Output the [x, y] coordinate of the center of the cell containing the given text.  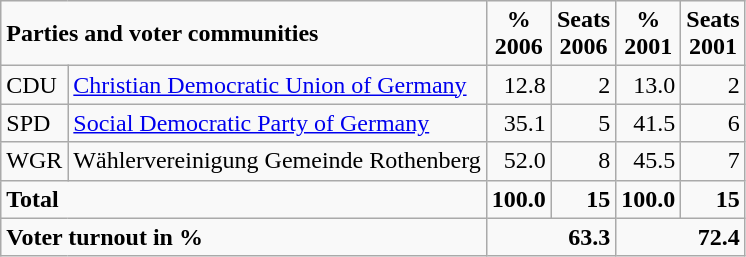
Social Democratic Party of Germany [277, 123]
41.5 [648, 123]
Wählervereinigung Gemeinde Rothenberg [277, 161]
Seats2006 [583, 34]
Christian Democratic Union of Germany [277, 85]
5 [583, 123]
45.5 [648, 161]
72.4 [680, 237]
%2006 [518, 34]
WGR [34, 161]
12.8 [518, 85]
Seats2001 [713, 34]
Total [244, 199]
13.0 [648, 85]
7 [713, 161]
6 [713, 123]
52.0 [518, 161]
35.1 [518, 123]
8 [583, 161]
CDU [34, 85]
SPD [34, 123]
Parties and voter communities [244, 34]
Voter turnout in % [244, 237]
63.3 [550, 237]
%2001 [648, 34]
